Output the (X, Y) coordinate of the center of the cell containing the given text.  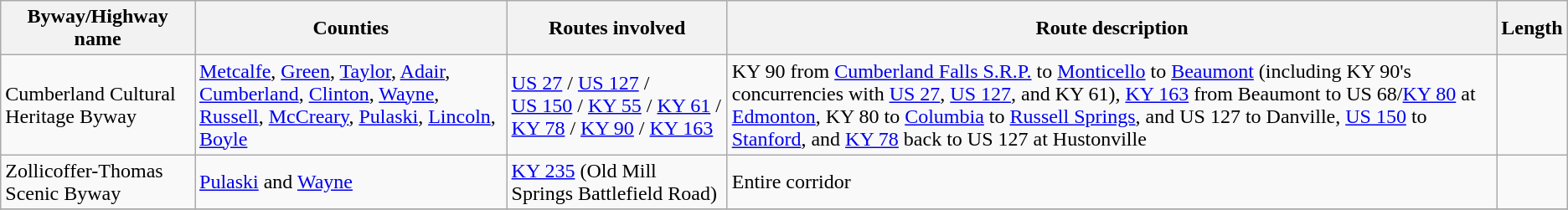
Byway/Highway name (98, 28)
Length (1532, 28)
US 27 / US 127 / US 150 / KY 55 / KY 61 / KY 78 / KY 90 / KY 163 (616, 105)
Counties (350, 28)
Route description (1112, 28)
KY 235 (Old Mill Springs Battlefield Road) (616, 182)
Pulaski and Wayne (350, 182)
Zollicoffer-Thomas Scenic Byway (98, 182)
Entire corridor (1112, 182)
Routes involved (616, 28)
Metcalfe, Green, Taylor, Adair, Cumberland, Clinton, Wayne, Russell, McCreary, Pulaski, Lincoln, Boyle (350, 105)
Cumberland Cultural Heritage Byway (98, 105)
